Return the [x, y] coordinate for the center point of the cell that contains the specified text.  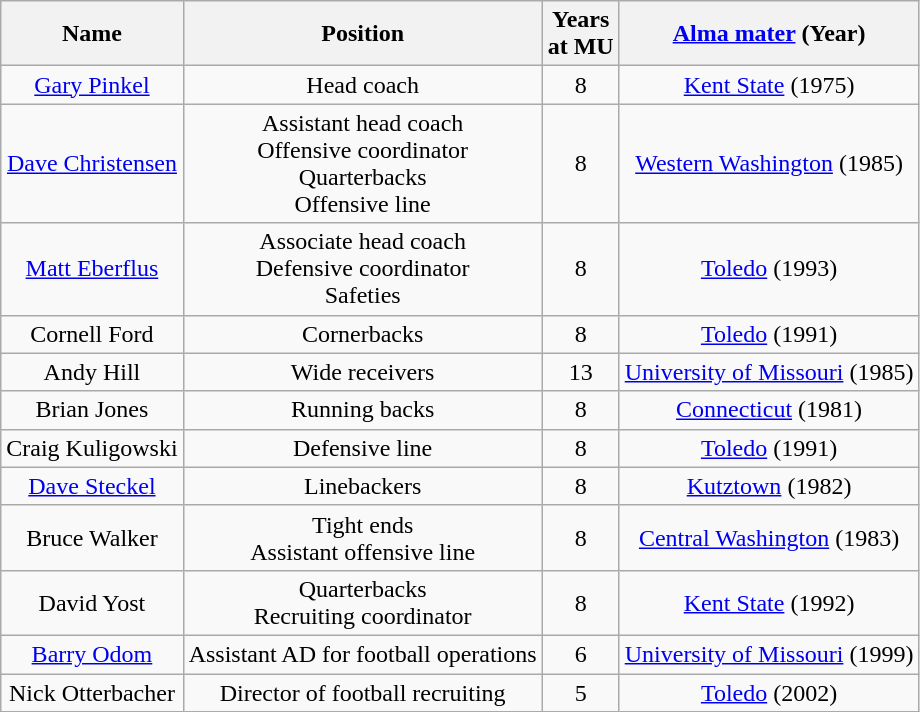
Barry Odom [92, 654]
Tight endsAssistant offensive line [362, 538]
Nick Otterbacher [92, 693]
Director of football recruiting [362, 693]
Western Washington (1985) [769, 164]
Linebackers [362, 486]
Dave Steckel [92, 486]
Wide receivers [362, 372]
Craig Kuligowski [92, 448]
Cornerbacks [362, 334]
Bruce Walker [92, 538]
Yearsat MU [580, 34]
Matt Eberflus [92, 269]
Central Washington (1983) [769, 538]
Running backs [362, 410]
Cornell Ford [92, 334]
Gary Pinkel [92, 85]
6 [580, 654]
Kutztown (1982) [769, 486]
Brian Jones [92, 410]
Assistant head coachOffensive coordinatorQuarterbacksOffensive line [362, 164]
Toledo (1993) [769, 269]
Andy Hill [92, 372]
Kent State (1975) [769, 85]
Defensive line [362, 448]
5 [580, 693]
Head coach [362, 85]
Dave Christensen [92, 164]
Connecticut (1981) [769, 410]
13 [580, 372]
University of Missouri (1999) [769, 654]
Associate head coachDefensive coordinatorSafeties [362, 269]
Name [92, 34]
David Yost [92, 602]
University of Missouri (1985) [769, 372]
Alma mater (Year) [769, 34]
Position [362, 34]
Kent State (1992) [769, 602]
Assistant AD for football operations [362, 654]
Toledo (2002) [769, 693]
QuarterbacksRecruiting coordinator [362, 602]
